Capture the cell that displays the provided text and extract its (X, Y) central coordinate. 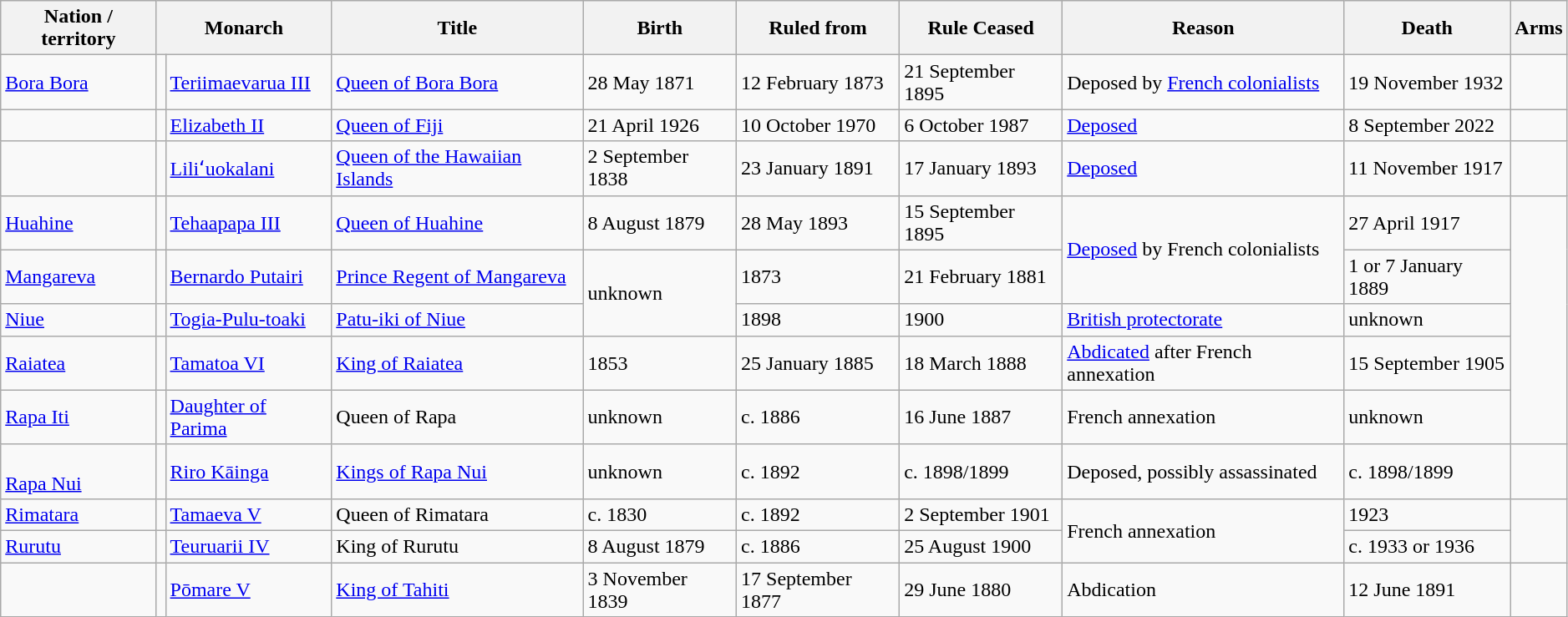
Togia-Pulu-toaki (249, 320)
28 May 1893 (819, 222)
1923 (1427, 514)
Queen of Rapa (458, 417)
1900 (981, 320)
19 November 1932 (1427, 82)
Nation / territory (79, 28)
21 September 1895 (981, 82)
Huahine (79, 222)
21 April 1926 (660, 125)
16 June 1887 (981, 417)
Elizabeth II (249, 125)
Rimatara (79, 514)
29 June 1880 (981, 589)
Tamatoa VI (249, 362)
10 October 1970 (819, 125)
Birth (660, 28)
Rurutu (79, 546)
1853 (660, 362)
Rapa Iti (79, 417)
Queen of Rimatara (458, 514)
c. 1933 or 1936 (1427, 546)
Title (458, 28)
Queen of Fiji (458, 125)
Reason (1203, 28)
Kings of Rapa Nui (458, 471)
1873 (819, 277)
25 January 1885 (819, 362)
Tehaapapa III (249, 222)
Deposed, possibly assassinated (1203, 471)
Queen of Bora Bora (458, 82)
Ruled from (819, 28)
Bora Bora (79, 82)
3 November 1839 (660, 589)
King of Raiatea (458, 362)
Riro Kāinga (249, 471)
2 September 1901 (981, 514)
12 June 1891 (1427, 589)
8 September 2022 (1427, 125)
28 May 1871 (660, 82)
6 October 1987 (981, 125)
Mangareva (79, 277)
Liliʻuokalani (249, 169)
25 August 1900 (981, 546)
Patu-iki of Niue (458, 320)
Pōmare V (249, 589)
15 September 1895 (981, 222)
Bernardo Putairi (249, 277)
Tamaeva V (249, 514)
17 September 1877 (819, 589)
King of Rurutu (458, 546)
British protectorate (1203, 320)
Prince Regent of Mangareva (458, 277)
Queen of Huahine (458, 222)
1 or 7 January 1889 (1427, 277)
21 February 1881 (981, 277)
Raiatea (79, 362)
27 April 1917 (1427, 222)
Rule Ceased (981, 28)
23 January 1891 (819, 169)
15 September 1905 (1427, 362)
Daughter of Parima (249, 417)
King of Tahiti (458, 589)
Abdicated after French annexation (1203, 362)
18 March 1888 (981, 362)
Queen of the Hawaiian Islands (458, 169)
c. 1830 (660, 514)
1898 (819, 320)
Rapa Nui (79, 471)
2 September 1838 (660, 169)
Teriimaevarua III (249, 82)
Death (1427, 28)
Niue (79, 320)
Teuruarii IV (249, 546)
Monarch (244, 28)
Arms (1539, 28)
12 February 1873 (819, 82)
Abdication (1203, 589)
11 November 1917 (1427, 169)
17 January 1893 (981, 169)
